Detect which cell encompasses the target text, then output its (x, y) center coordinate. 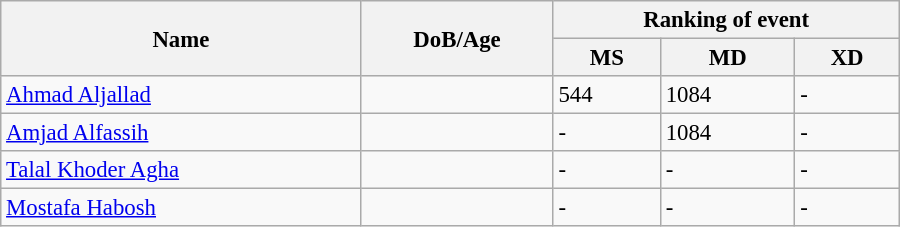
Ahmad Aljallad (181, 95)
Talal Khoder Agha (181, 170)
Amjad Alfassih (181, 133)
MS (606, 58)
MD (728, 58)
Ranking of event (726, 20)
Name (181, 38)
XD (847, 58)
DoB/Age (457, 38)
Mostafa Habosh (181, 208)
544 (606, 95)
